Return the [x, y] coordinate for the center point of the cell that contains the specified text.  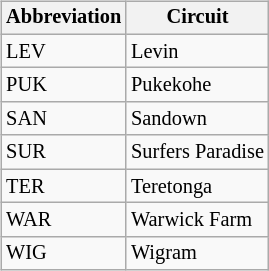
SAN [64, 119]
WIG [64, 253]
Levin [198, 51]
WAR [64, 220]
LEV [64, 51]
Circuit [198, 18]
PUK [64, 85]
Teretonga [198, 186]
Wigram [198, 253]
Surfers Paradise [198, 152]
Abbreviation [64, 18]
Sandown [198, 119]
Pukekohe [198, 85]
TER [64, 186]
Warwick Farm [198, 220]
SUR [64, 152]
